Output the (X, Y) coordinate of the center of the cell containing the given text.  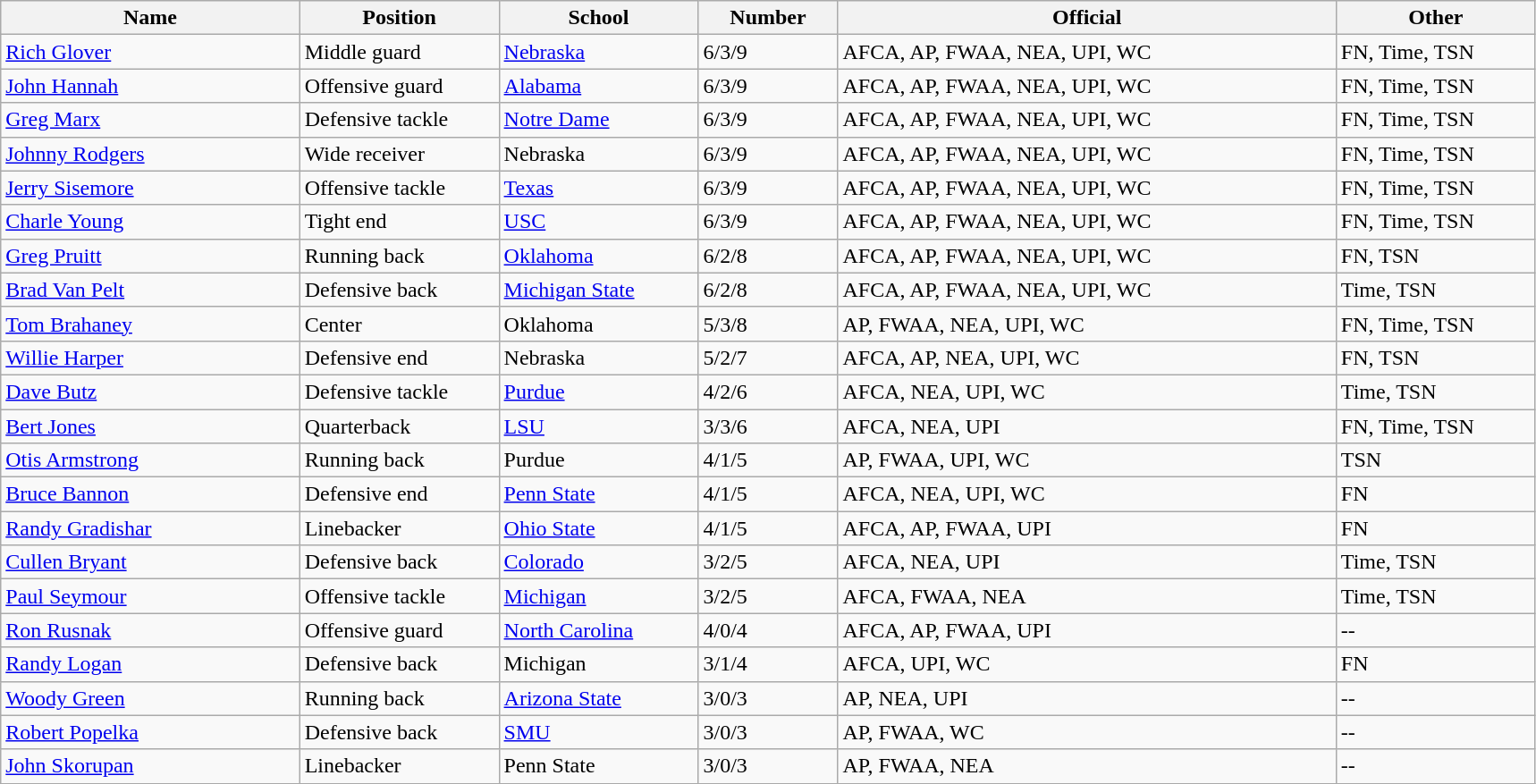
Bert Jones (150, 426)
USC (599, 222)
Robert Popelka (150, 732)
TSN (1436, 460)
Ohio State (599, 528)
Dave Butz (150, 392)
AFCA, FWAA, NEA (1087, 596)
Quarterback (399, 426)
3/1/4 (768, 664)
Woody Green (150, 698)
Middle guard (399, 52)
5/3/8 (768, 324)
Greg Marx (150, 120)
AFCA, AP, NEA, UPI, WC (1087, 358)
Position (399, 18)
Notre Dame (599, 120)
Greg Pruitt (150, 256)
Other (1436, 18)
John Skorupan (150, 766)
Rich Glover (150, 52)
John Hannah (150, 86)
AP, FWAA, NEA, UPI, WC (1087, 324)
Michigan State (599, 290)
Colorado (599, 562)
Jerry Sisemore (150, 188)
Tom Brahaney (150, 324)
Ron Rusnak (150, 630)
AP, FWAA, NEA (1087, 766)
4/2/6 (768, 392)
Center (399, 324)
Number (768, 18)
Otis Armstrong (150, 460)
North Carolina (599, 630)
AP, NEA, UPI (1087, 698)
LSU (599, 426)
School (599, 18)
Johnny Rodgers (150, 154)
Randy Gradishar (150, 528)
Randy Logan (150, 664)
Brad Van Pelt (150, 290)
Texas (599, 188)
Arizona State (599, 698)
Paul Seymour (150, 596)
5/2/7 (768, 358)
AFCA, UPI, WC (1087, 664)
Charle Young (150, 222)
AP, FWAA, UPI, WC (1087, 460)
Tight end (399, 222)
4/0/4 (768, 630)
Bruce Bannon (150, 494)
Name (150, 18)
AP, FWAA, WC (1087, 732)
SMU (599, 732)
3/3/6 (768, 426)
Cullen Bryant (150, 562)
Alabama (599, 86)
Official (1087, 18)
Wide receiver (399, 154)
Willie Harper (150, 358)
